Return the [x, y] coordinate for the center point of the cell that contains the specified text.  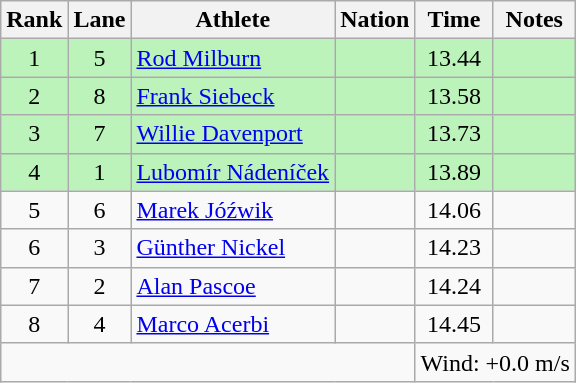
Notes [534, 20]
14.45 [454, 324]
Frank Siebeck [233, 96]
Lubomír Nádeníček [233, 172]
Willie Davenport [233, 134]
13.73 [454, 134]
13.44 [454, 58]
13.89 [454, 172]
Time [454, 20]
Wind: +0.0 m/s [495, 362]
Rod Milburn [233, 58]
Nation [375, 20]
Marco Acerbi [233, 324]
13.58 [454, 96]
14.23 [454, 248]
Lane [100, 20]
Alan Pascoe [233, 286]
Günther Nickel [233, 248]
14.24 [454, 286]
Athlete [233, 20]
14.06 [454, 210]
Rank [34, 20]
Marek Jóźwik [233, 210]
